Provide the [x, y] coordinate of the cell's center where the given text is located.  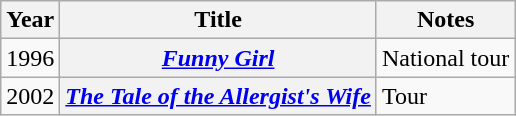
2002 [30, 96]
Year [30, 20]
The Tale of the Allergist's Wife [218, 96]
Notes [445, 20]
National tour [445, 58]
Tour [445, 96]
Funny Girl [218, 58]
1996 [30, 58]
Title [218, 20]
